Pinpoint the cell where the given text exists, returning its (x, y) midpoint coordinate. 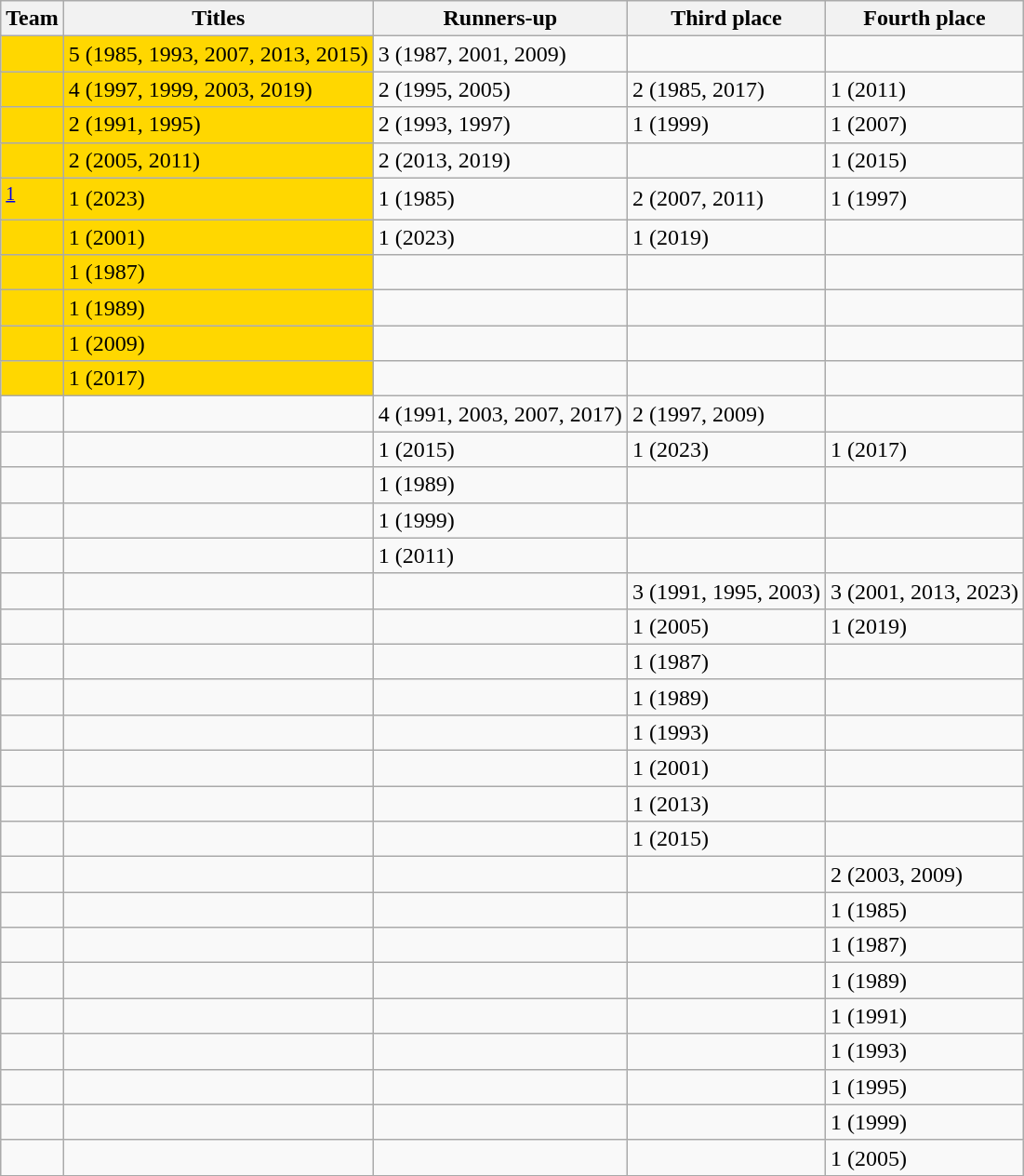
Titles (218, 19)
2 (1997, 2009) (725, 414)
4 (1997, 1999, 2003, 2019) (218, 89)
2 (1993, 1997) (500, 125)
3 (2001, 2013, 2023) (924, 591)
2 (2013, 2019) (500, 160)
3 (1991, 1995, 2003) (725, 591)
2 (1985, 2017) (725, 89)
1 (2007) (924, 125)
2 (1995, 2005) (500, 89)
2 (2005, 2011) (218, 160)
Team (33, 19)
1 (1995) (924, 1087)
5 (1985, 1993, 2007, 2013, 2015) (218, 54)
1 (33, 199)
1 (2013) (725, 804)
2 (2007, 2011) (725, 199)
1 (1991) (924, 1016)
1 (1997) (924, 199)
3 (1987, 2001, 2009) (500, 54)
4 (1991, 2003, 2007, 2017) (500, 414)
1 (2009) (218, 343)
2 (1991, 1995) (218, 125)
Fourth place (924, 19)
Third place (725, 19)
Runners-up (500, 19)
2 (2003, 2009) (924, 875)
